Determine the [X, Y] coordinate at the center of the cell enclosing the given text.  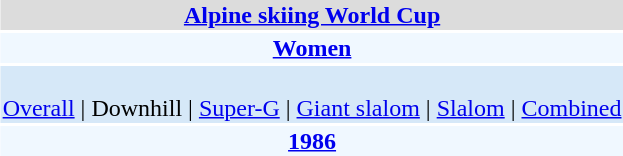
Alpine skiing World Cup [312, 15]
Overall | Downhill | Super-G | Giant slalom | Slalom | Combined [312, 94]
Women [312, 48]
1986 [312, 141]
